Pinpoint the cell where the given text exists, returning its (X, Y) midpoint coordinate. 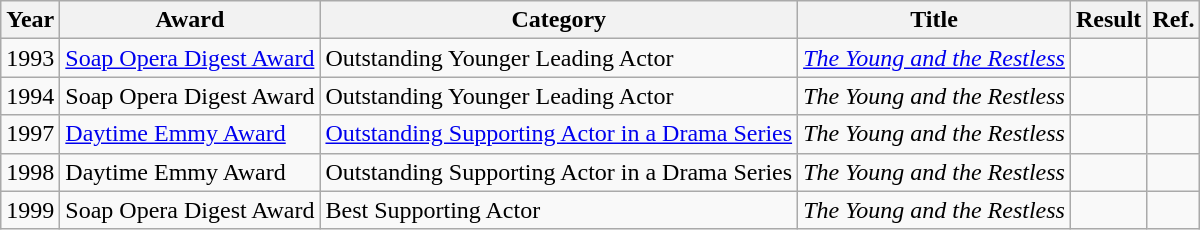
Year (30, 20)
Award (190, 20)
Ref. (1174, 20)
Result (1108, 20)
1998 (30, 172)
1999 (30, 210)
Category (559, 20)
1997 (30, 134)
Best Supporting Actor (559, 210)
Title (934, 20)
1994 (30, 96)
1993 (30, 58)
